Search for the cell housing the specified text and yield its [x, y] center coordinate. 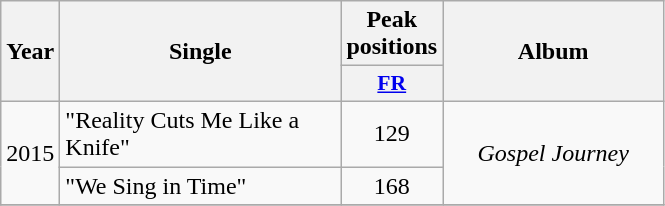
"Reality Cuts Me Like a Knife" [200, 134]
2015 [30, 152]
Gospel Journey [554, 152]
"We Sing in Time" [200, 185]
Peak positions [392, 34]
Year [30, 52]
168 [392, 185]
Single [200, 52]
FR [392, 84]
129 [392, 134]
Album [554, 52]
